Find where the given text appears and provide that cell's center as [X, Y] coordinate. 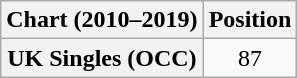
UK Singles (OCC) [102, 58]
Position [250, 20]
Chart (2010–2019) [102, 20]
87 [250, 58]
